Detect which cell encompasses the target text, then output its (X, Y) center coordinate. 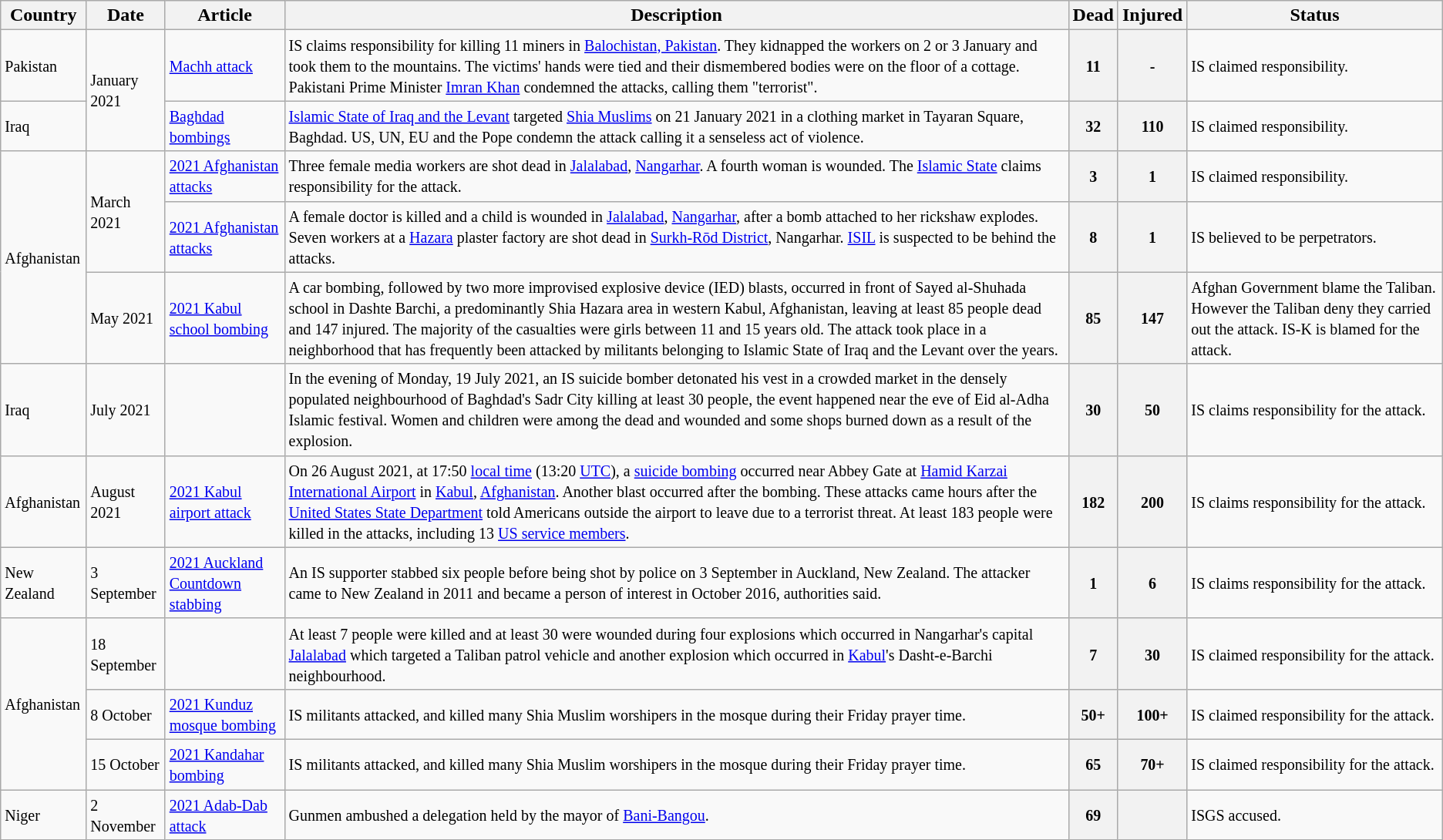
Baghdad bombings (225, 126)
Status (1315, 15)
Date (126, 15)
August 2021 (126, 501)
15 October (126, 764)
Dead (1093, 15)
Gunmen ambushed a delegation held by the mayor of Bani-Bangou. (677, 814)
July 2021 (126, 410)
IS believed to be perpetrators. (1315, 237)
- (1152, 66)
Three female media workers are shot dead in Jalalabad, Nangarhar. A fourth woman is wounded. The Islamic State claims responsibility for the attack. (677, 176)
100+ (1152, 714)
65 (1093, 764)
2 November (126, 814)
2021 Kandahar bombing (225, 764)
2021 Kabul school bombing (225, 318)
Article (225, 15)
Niger (43, 814)
New Zealand (43, 583)
March 2021 (126, 211)
Pakistan (43, 66)
147 (1152, 318)
7 (1093, 654)
8 (1093, 237)
182 (1093, 501)
Injured (1152, 15)
200 (1152, 501)
110 (1152, 126)
32 (1093, 126)
6 (1152, 583)
Country (43, 15)
2021 Adab-Dab attack (225, 814)
18 September (126, 654)
85 (1093, 318)
2021 Auckland Countdown stabbing (225, 583)
50+ (1093, 714)
3 (1093, 176)
Afghan Government blame the Taliban. However the Taliban deny they carried out the attack. IS-K is blamed for the attack. (1315, 318)
May 2021 (126, 318)
8 October (126, 714)
ISGS accused. (1315, 814)
2021 Kabul airport attack (225, 501)
69 (1093, 814)
50 (1152, 410)
Machh attack (225, 66)
11 (1093, 66)
January 2021 (126, 91)
70+ (1152, 764)
2021 Kunduz mosque bombing (225, 714)
3 September (126, 583)
Description (677, 15)
